From the cell containing the given text, extract its center point as [x, y] coordinate. 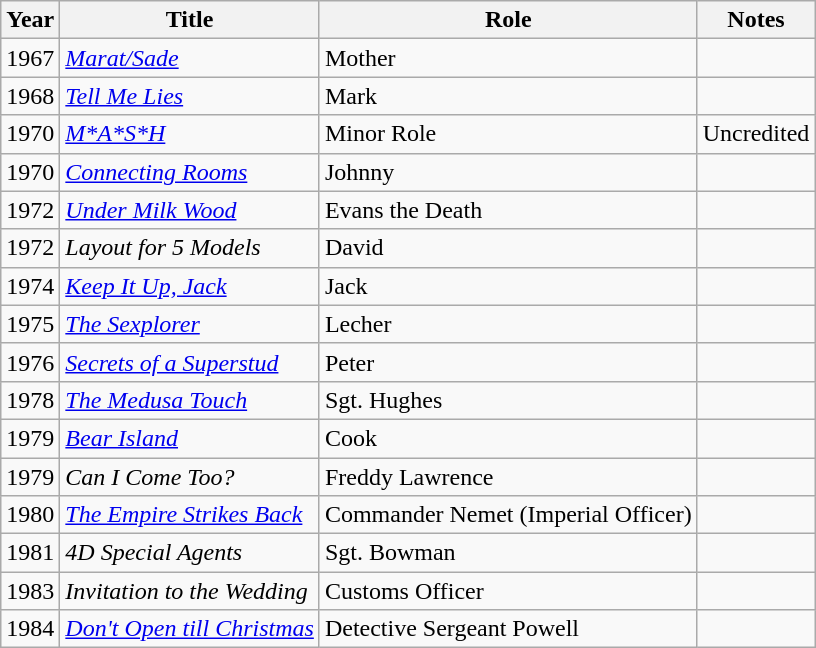
1975 [30, 324]
1974 [30, 286]
1984 [30, 629]
1980 [30, 515]
Title [190, 20]
Invitation to the Wedding [190, 591]
Mark [508, 96]
Evans the Death [508, 210]
1983 [30, 591]
Freddy Lawrence [508, 477]
Keep It Up, Jack [190, 286]
Bear Island [190, 438]
Minor Role [508, 134]
Johnny [508, 172]
Customs Officer [508, 591]
Mother [508, 58]
Commander Nemet (Imperial Officer) [508, 515]
Don't Open till Christmas [190, 629]
Connecting Rooms [190, 172]
Layout for 5 Models [190, 248]
Year [30, 20]
Uncredited [756, 134]
Lecher [508, 324]
1976 [30, 362]
Role [508, 20]
David [508, 248]
Cook [508, 438]
Can I Come Too? [190, 477]
1981 [30, 553]
Tell Me Lies [190, 96]
The Sexplorer [190, 324]
Secrets of a Superstud [190, 362]
The Medusa Touch [190, 400]
Under Milk Wood [190, 210]
Detective Sergeant Powell [508, 629]
Marat/Sade [190, 58]
Sgt. Hughes [508, 400]
Notes [756, 20]
1968 [30, 96]
1967 [30, 58]
Peter [508, 362]
The Empire Strikes Back [190, 515]
M*A*S*H [190, 134]
Sgt. Bowman [508, 553]
4D Special Agents [190, 553]
Jack [508, 286]
1978 [30, 400]
